Find where the given text appears and provide that cell's center as (X, Y) coordinate. 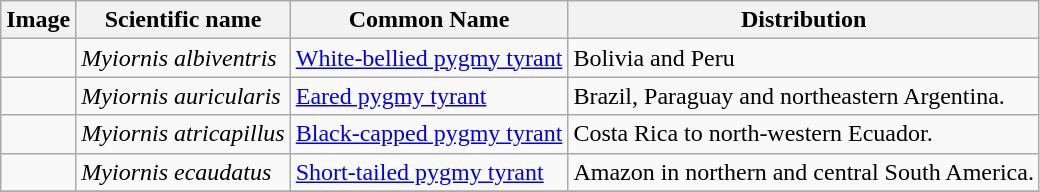
White-bellied pygmy tyrant (429, 58)
Eared pygmy tyrant (429, 96)
Myiornis atricapillus (183, 134)
Distribution (804, 20)
Image (38, 20)
Black-capped pygmy tyrant (429, 134)
Common Name (429, 20)
Myiornis auricularis (183, 96)
Myiornis ecaudatus (183, 172)
Costa Rica to north-western Ecuador. (804, 134)
Myiornis albiventris (183, 58)
Scientific name (183, 20)
Bolivia and Peru (804, 58)
Amazon in northern and central South America. (804, 172)
Brazil, Paraguay and northeastern Argentina. (804, 96)
Short-tailed pygmy tyrant (429, 172)
